For the text-containing cell, return its midpoint in [x, y] coordinate format. 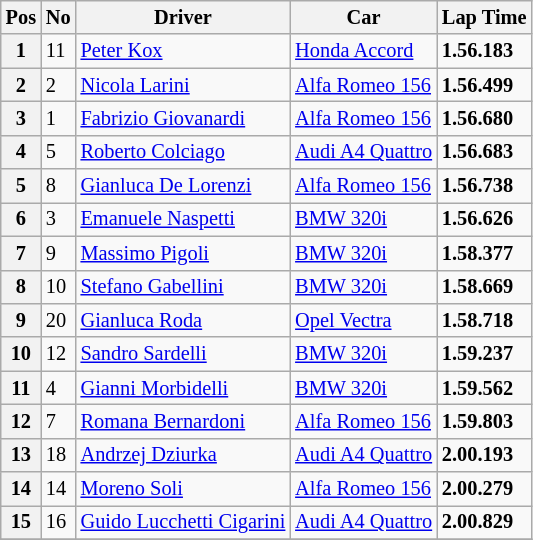
Massimo Pigoli [184, 253]
1.56.680 [484, 118]
2.00.193 [484, 455]
6 [21, 219]
Nicola Larini [184, 85]
13 [21, 455]
16 [58, 522]
1.59.562 [484, 388]
Gianluca Roda [184, 320]
1.58.377 [484, 253]
2.00.829 [484, 522]
1.56.183 [484, 51]
1.58.718 [484, 320]
Andrzej Dziurka [184, 455]
15 [21, 522]
No [58, 17]
1.58.669 [484, 287]
Roberto Colciago [184, 152]
Car [364, 17]
2.00.279 [484, 489]
Peter Kox [184, 51]
Sandro Sardelli [184, 354]
1.56.683 [484, 152]
Fabrizio Giovanardi [184, 118]
Driver [184, 17]
Gianni Morbidelli [184, 388]
1.59.237 [484, 354]
Stefano Gabellini [184, 287]
Gianluca De Lorenzi [184, 186]
Moreno Soli [184, 489]
Emanuele Naspetti [184, 219]
1.59.803 [484, 421]
Guido Lucchetti Cigarini [184, 522]
1.56.499 [484, 85]
18 [58, 455]
1.56.626 [484, 219]
1.56.738 [484, 186]
Opel Vectra [364, 320]
20 [58, 320]
Honda Accord [364, 51]
Pos [21, 17]
Lap Time [484, 17]
Romana Bernardoni [184, 421]
